Return [x, y] of the center of cell containing provided text 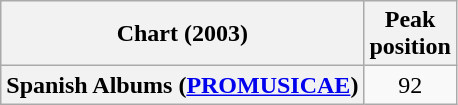
Peakposition [410, 34]
Spanish Albums (PROMUSICAE) [182, 85]
Chart (2003) [182, 34]
92 [410, 85]
